Pinpoint the cell where the given text exists, returning its (X, Y) midpoint coordinate. 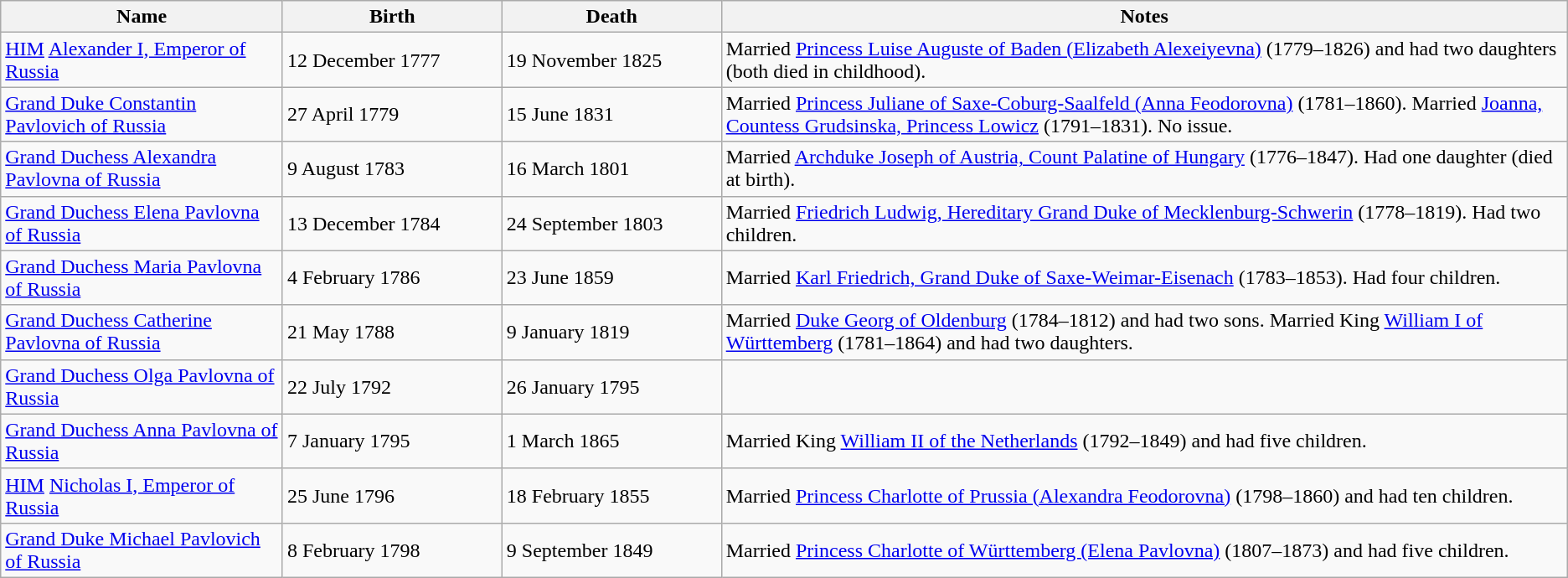
19 November 1825 (611, 60)
Married King William II of the Netherlands (1792–1849) and had five children. (1144, 441)
9 August 1783 (392, 169)
Married Princess Charlotte of Württemberg (Elena Pavlovna) (1807–1873) and had five children. (1144, 550)
Notes (1144, 17)
Grand Duchess Maria Pavlovna of Russia (142, 278)
18 February 1855 (611, 496)
Grand Duke Michael Pavlovich of Russia (142, 550)
21 May 1788 (392, 332)
1 March 1865 (611, 441)
24 September 1803 (611, 223)
Grand Duchess Elena Pavlovna of Russia (142, 223)
9 January 1819 (611, 332)
Grand Duchess Alexandra Pavlovna of Russia (142, 169)
Name (142, 17)
Grand Duchess Anna Pavlovna of Russia (142, 441)
4 February 1786 (392, 278)
HIM Alexander I, Emperor of Russia (142, 60)
Married Friedrich Ludwig, Hereditary Grand Duke of Mecklenburg-Schwerin (1778–1819). Had two children. (1144, 223)
26 January 1795 (611, 387)
Birth (392, 17)
Grand Duchess Olga Pavlovna of Russia (142, 387)
22 July 1792 (392, 387)
8 February 1798 (392, 550)
Grand Duchess Catherine Pavlovna of Russia (142, 332)
27 April 1779 (392, 114)
25 June 1796 (392, 496)
23 June 1859 (611, 278)
Married Archduke Joseph of Austria, Count Palatine of Hungary (1776–1847). Had one daughter (died at birth). (1144, 169)
9 September 1849 (611, 550)
Married Princess Luise Auguste of Baden (Elizabeth Alexeiyevna) (1779–1826) and had two daughters (both died in childhood). (1144, 60)
15 June 1831 (611, 114)
Death (611, 17)
Married Karl Friedrich, Grand Duke of Saxe-Weimar-Eisenach (1783–1853). Had four children. (1144, 278)
16 March 1801 (611, 169)
Grand Duke Constantin Pavlovich of Russia (142, 114)
7 January 1795 (392, 441)
12 December 1777 (392, 60)
Married Princess Charlotte of Prussia (Alexandra Feodorovna) (1798–1860) and had ten children. (1144, 496)
HIM Nicholas I, Emperor of Russia (142, 496)
Married Duke Georg of Oldenburg (1784–1812) and had two sons. Married King William I of Württemberg (1781–1864) and had two daughters. (1144, 332)
13 December 1784 (392, 223)
